Capture the cell that displays the provided text and extract its (x, y) central coordinate. 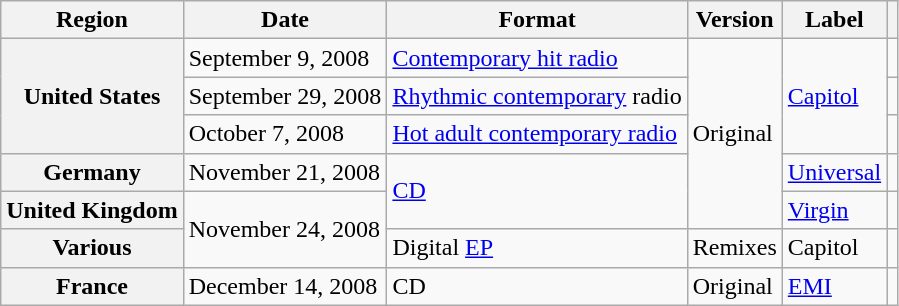
September 29, 2008 (285, 96)
November 24, 2008 (285, 229)
Virgin (834, 210)
Hot adult contemporary radio (537, 134)
EMI (834, 286)
United States (92, 96)
November 21, 2008 (285, 172)
December 14, 2008 (285, 286)
France (92, 286)
Universal (834, 172)
Contemporary hit radio (537, 58)
Rhythmic contemporary radio (537, 96)
Digital EP (537, 248)
Remixes (734, 248)
Date (285, 20)
October 7, 2008 (285, 134)
Various (92, 248)
Region (92, 20)
Label (834, 20)
September 9, 2008 (285, 58)
Version (734, 20)
Format (537, 20)
Germany (92, 172)
United Kingdom (92, 210)
